For the text-containing cell, return its midpoint in (X, Y) coordinate format. 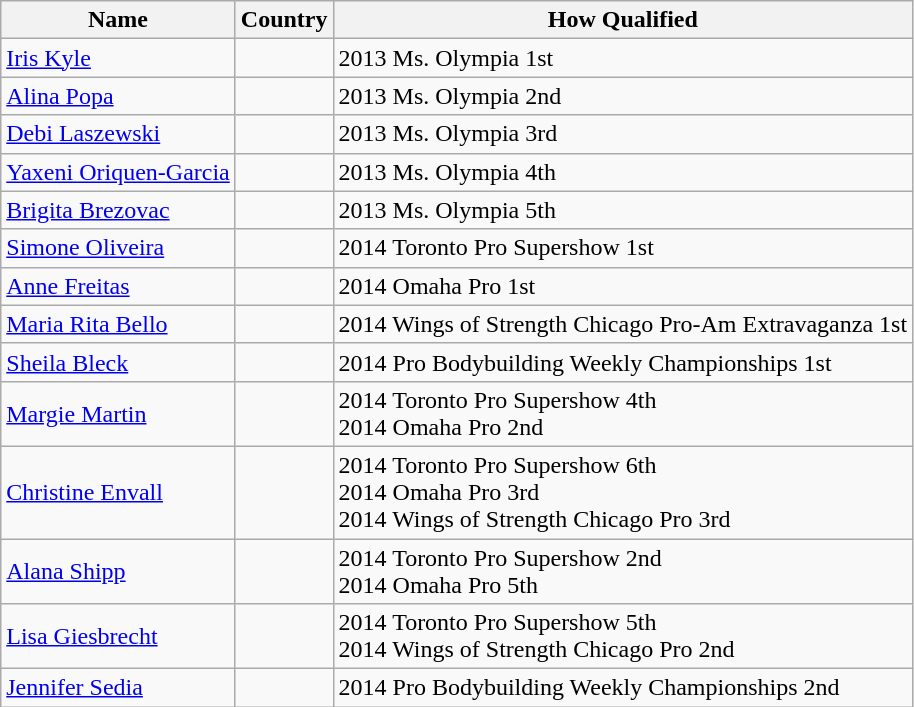
Christine Envall (118, 492)
Iris Kyle (118, 58)
How Qualified (623, 20)
2014 Wings of Strength Chicago Pro-Am Extravaganza 1st (623, 324)
Alana Shipp (118, 570)
Margie Martin (118, 414)
Name (118, 20)
2014 Omaha Pro 1st (623, 286)
2014 Toronto Pro Supershow 5th2014 Wings of Strength Chicago Pro 2nd (623, 636)
2014 Toronto Pro Supershow 4th2014 Omaha Pro 2nd (623, 414)
Debi Laszewski (118, 134)
Maria Rita Bello (118, 324)
Yaxeni Oriquen-Garcia (118, 172)
2013 Ms. Olympia 1st (623, 58)
2013 Ms. Olympia 2nd (623, 96)
2014 Pro Bodybuilding Weekly Championships 2nd (623, 688)
Country (284, 20)
2014 Toronto Pro Supershow 2nd2014 Omaha Pro 5th (623, 570)
2014 Toronto Pro Supershow 6th2014 Omaha Pro 3rd2014 Wings of Strength Chicago Pro 3rd (623, 492)
Anne Freitas (118, 286)
Sheila Bleck (118, 362)
2014 Pro Bodybuilding Weekly Championships 1st (623, 362)
Jennifer Sedia (118, 688)
Lisa Giesbrecht (118, 636)
2013 Ms. Olympia 5th (623, 210)
Brigita Brezovac (118, 210)
2013 Ms. Olympia 3rd (623, 134)
Alina Popa (118, 96)
2013 Ms. Olympia 4th (623, 172)
2014 Toronto Pro Supershow 1st (623, 248)
Simone Oliveira (118, 248)
